Identify which cell holds the provided text, then report its [x, y] central coordinate. 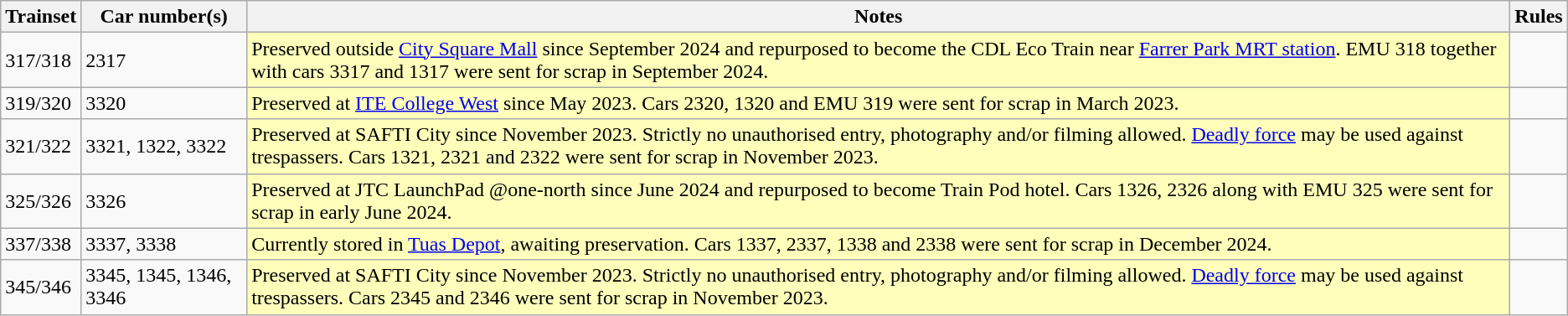
3345, 1345, 1346, 3346 [164, 287]
345/346 [41, 287]
3321, 1322, 3322 [164, 146]
Rules [1539, 17]
Currently stored in Tuas Depot, awaiting preservation. Cars 1337, 2337, 1338 and 2338 were sent for scrap in December 2024. [879, 244]
3337, 3338 [164, 244]
325/326 [41, 201]
319/320 [41, 103]
Notes [879, 17]
317/318 [41, 60]
Car number(s) [164, 17]
337/338 [41, 244]
Trainset [41, 17]
Preserved at ITE College West since May 2023. Cars 2320, 1320 and EMU 319 were sent for scrap in March 2023. [879, 103]
2317 [164, 60]
3320 [164, 103]
3326 [164, 201]
321/322 [41, 146]
